From the cell containing the given text, extract its center point as (x, y) coordinate. 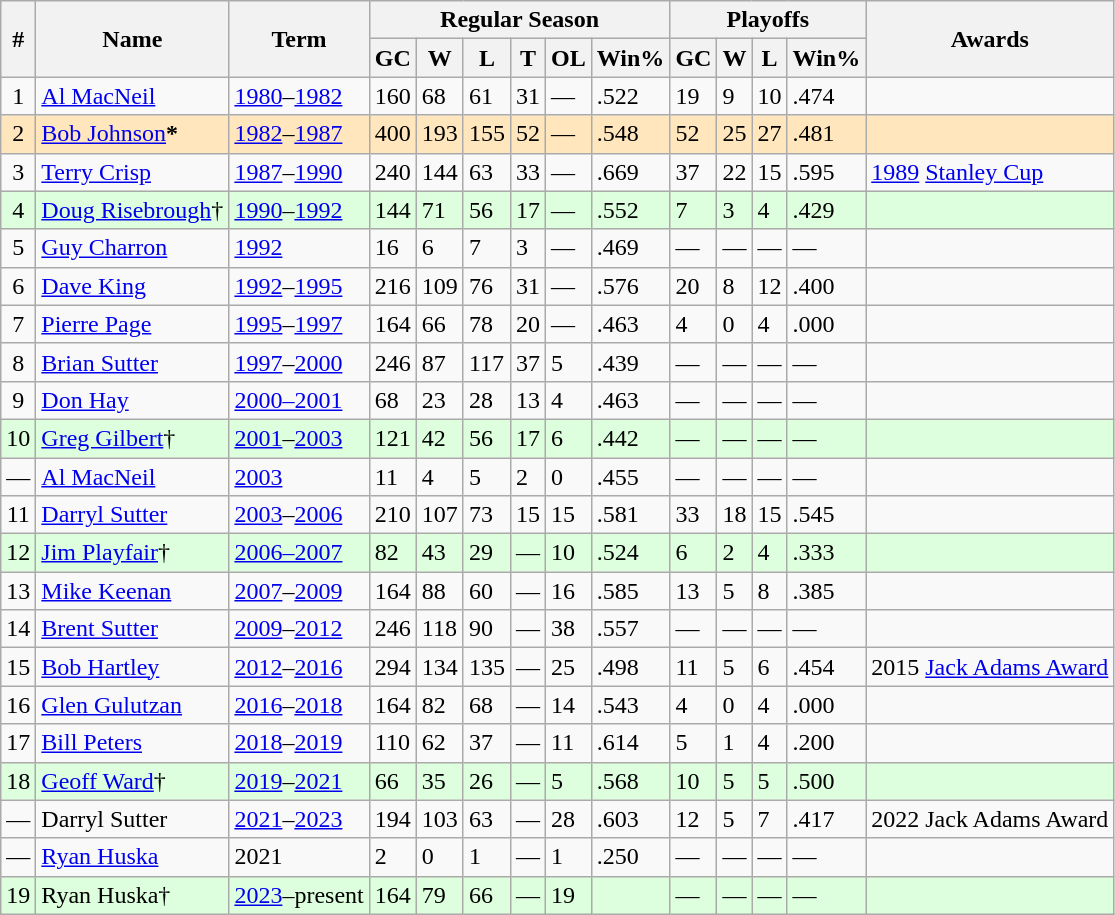
88 (440, 591)
Doug Risebrough† (132, 210)
121 (392, 438)
.454 (826, 667)
Terry Crisp (132, 172)
1989 Stanley Cup (990, 172)
155 (486, 134)
.669 (630, 172)
Greg Gilbert† (132, 438)
26 (486, 781)
.385 (826, 591)
.548 (630, 134)
Guy Charron (132, 248)
Bob Johnson* (132, 134)
210 (392, 515)
Ryan Huska† (132, 895)
1997–2000 (299, 362)
.400 (826, 286)
# (18, 39)
OL (568, 58)
2012–2016 (299, 667)
1990–1992 (299, 210)
.557 (630, 629)
.500 (826, 781)
.429 (826, 210)
76 (486, 286)
73 (486, 515)
2006–2007 (299, 553)
.552 (630, 210)
240 (392, 172)
2000–2001 (299, 400)
62 (440, 743)
194 (392, 819)
27 (770, 134)
160 (392, 96)
2015 Jack Adams Award (990, 667)
2019–2021 (299, 781)
Brian Sutter (132, 362)
110 (392, 743)
Name (132, 39)
.455 (630, 477)
.498 (630, 667)
2003–2006 (299, 515)
118 (440, 629)
Term (299, 39)
1992 (299, 248)
Don Hay (132, 400)
294 (392, 667)
2021 (299, 857)
103 (440, 819)
Regular Season (520, 20)
2018–2019 (299, 743)
.474 (826, 96)
2003 (299, 477)
.585 (630, 591)
1992–1995 (299, 286)
78 (486, 324)
38 (568, 629)
Mike Keenan (132, 591)
.524 (630, 553)
.595 (826, 172)
23 (440, 400)
.333 (826, 553)
.442 (630, 438)
29 (486, 553)
71 (440, 210)
87 (440, 362)
Ryan Huska (132, 857)
Jim Playfair† (132, 553)
109 (440, 286)
Playoffs (768, 20)
42 (440, 438)
Bob Hartley (132, 667)
35 (440, 781)
Brent Sutter (132, 629)
2022 Jack Adams Award (990, 819)
2016–2018 (299, 705)
1995–1997 (299, 324)
193 (440, 134)
60 (486, 591)
Glen Gulutzan (132, 705)
2009–2012 (299, 629)
2001–2003 (299, 438)
61 (486, 96)
.568 (630, 781)
T (528, 58)
2021–2023 (299, 819)
.417 (826, 819)
22 (734, 172)
1982–1987 (299, 134)
Bill Peters (132, 743)
134 (440, 667)
79 (440, 895)
1987–1990 (299, 172)
.581 (630, 515)
.603 (630, 819)
2023–present (299, 895)
.439 (630, 362)
Geoff Ward† (132, 781)
Awards (990, 39)
107 (440, 515)
1980–1982 (299, 96)
Pierre Page (132, 324)
.200 (826, 743)
.614 (630, 743)
117 (486, 362)
400 (392, 134)
.250 (630, 857)
.545 (826, 515)
.576 (630, 286)
216 (392, 286)
Dave King (132, 286)
.469 (630, 248)
.481 (826, 134)
43 (440, 553)
90 (486, 629)
.522 (630, 96)
.543 (630, 705)
2007–2009 (299, 591)
135 (486, 667)
